Provide the (x, y) coordinate of the cell's center where the given text is located.  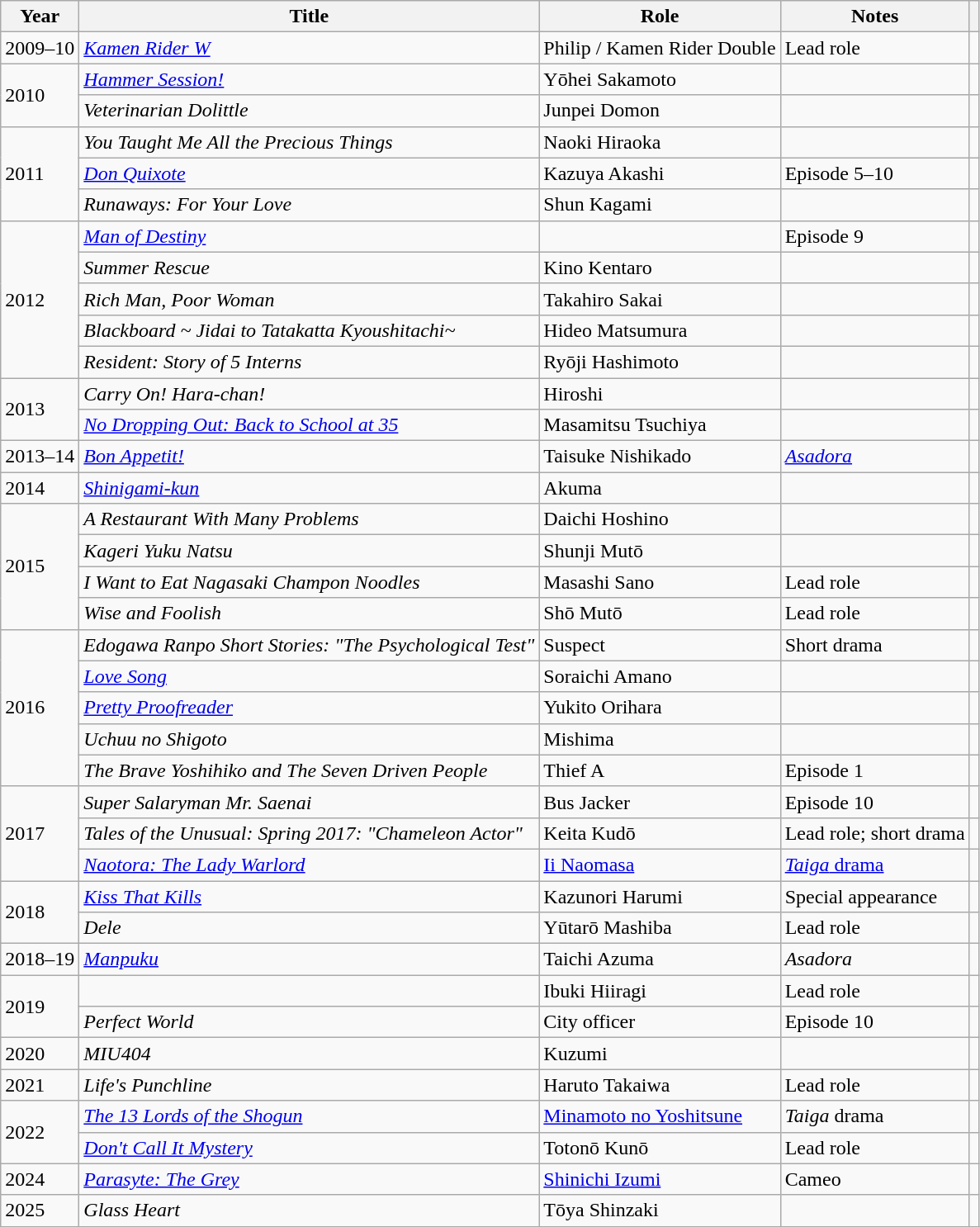
Hammer Session! (309, 79)
Wise and Foolish (309, 613)
Episode 5–10 (875, 173)
Veterinarian Dolittle (309, 111)
Taisuke Nishikado (660, 457)
Ryōji Hashimoto (660, 362)
2009–10 (40, 48)
Minamoto no Yoshitsune (660, 1116)
2010 (40, 95)
Runaways: For Your Love (309, 205)
Notes (875, 17)
City officer (660, 1022)
Dele (309, 928)
Love Song (309, 676)
2024 (40, 1179)
Summer Rescue (309, 268)
Lead role; short drama (875, 833)
Bon Appetit! (309, 457)
Masashi Sano (660, 582)
Episode 1 (875, 770)
2016 (40, 708)
Yukito Orihara (660, 708)
2018 (40, 912)
Edogawa Ranpo Short Stories: "The Psychological Test" (309, 645)
Suspect (660, 645)
2025 (40, 1210)
Yōhei Sakamoto (660, 79)
Manpuku (309, 959)
Naoki Hiraoka (660, 142)
Short drama (875, 645)
Keita Kudō (660, 833)
Carry On! Hara-chan! (309, 394)
Philip / Kamen Rider Double (660, 48)
2014 (40, 488)
Hideo Matsumura (660, 330)
The Brave Yoshihiko and The Seven Driven People (309, 770)
Perfect World (309, 1022)
Title (309, 17)
You Taught Me All the Precious Things (309, 142)
Kamen Rider W (309, 48)
Tōya Shinzaki (660, 1210)
2011 (40, 173)
Daichi Hoshino (660, 519)
Uchuu no Shigoto (309, 739)
2013 (40, 410)
Kageri Yuku Natsu (309, 551)
Junpei Domon (660, 111)
Thief A (660, 770)
Shinichi Izumi (660, 1179)
Haruto Takaiwa (660, 1085)
Special appearance (875, 896)
Episode 9 (875, 236)
Don't Call It Mystery (309, 1148)
Bus Jacker (660, 802)
Ii Naomasa (660, 865)
Takahiro Sakai (660, 299)
Akuma (660, 488)
Naotora: The Lady Warlord (309, 865)
Yūtarō Mashiba (660, 928)
2018–19 (40, 959)
2020 (40, 1054)
2013–14 (40, 457)
Kazuya Akashi (660, 173)
Rich Man, Poor Woman (309, 299)
Don Quixote (309, 173)
A Restaurant With Many Problems (309, 519)
Man of Destiny (309, 236)
Totonō Kunō (660, 1148)
Kazunori Harumi (660, 896)
2017 (40, 833)
2022 (40, 1132)
Parasyte: The Grey (309, 1179)
Tales of the Unusual: Spring 2017: "Chameleon Actor" (309, 833)
2021 (40, 1085)
No Dropping Out: Back to School at 35 (309, 425)
Blackboard ~ Jidai to Tatakatta Kyoushitachi~ (309, 330)
2012 (40, 299)
Life's Punchline (309, 1085)
2015 (40, 566)
Ibuki Hiiragi (660, 991)
Role (660, 17)
Taichi Azuma (660, 959)
Pretty Proofreader (309, 708)
Kiss That Kills (309, 896)
Kino Kentaro (660, 268)
Cameo (875, 1179)
The 13 Lords of the Shogun (309, 1116)
Masamitsu Tsuchiya (660, 425)
Shō Mutō (660, 613)
Kuzumi (660, 1054)
Glass Heart (309, 1210)
I Want to Eat Nagasaki Champon Noodles (309, 582)
Shinigami-kun (309, 488)
Resident: Story of 5 Interns (309, 362)
Mishima (660, 739)
Soraichi Amano (660, 676)
2019 (40, 1007)
MIU404 (309, 1054)
Hiroshi (660, 394)
Shunji Mutō (660, 551)
Year (40, 17)
Super Salaryman Mr. Saenai (309, 802)
Shun Kagami (660, 205)
